Output the (X, Y) coordinate of the center of the cell containing the given text.  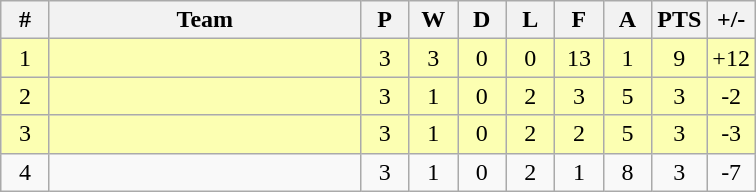
# (26, 20)
A (628, 20)
-2 (732, 96)
PTS (680, 20)
Team (204, 20)
9 (680, 58)
W (434, 20)
L (530, 20)
4 (26, 172)
8 (628, 172)
-7 (732, 172)
P (384, 20)
D (482, 20)
F (580, 20)
-3 (732, 134)
13 (580, 58)
+/- (732, 20)
+12 (732, 58)
